Return the (x, y) coordinate for the center point of the cell that contains the specified text.  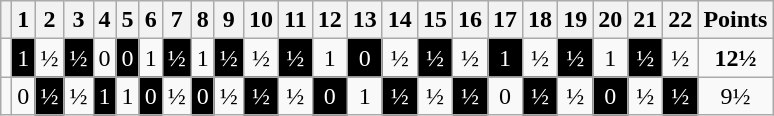
15 (434, 20)
7 (176, 20)
11 (295, 20)
13 (364, 20)
20 (610, 20)
Points (736, 20)
2 (50, 20)
3 (78, 20)
18 (540, 20)
4 (104, 20)
19 (576, 20)
9½ (736, 96)
5 (128, 20)
9 (228, 20)
8 (202, 20)
22 (680, 20)
12½ (736, 58)
21 (646, 20)
12 (330, 20)
17 (506, 20)
16 (470, 20)
14 (400, 20)
10 (260, 20)
6 (150, 20)
